Pinpoint the cell where the given text exists, returning its [x, y] midpoint coordinate. 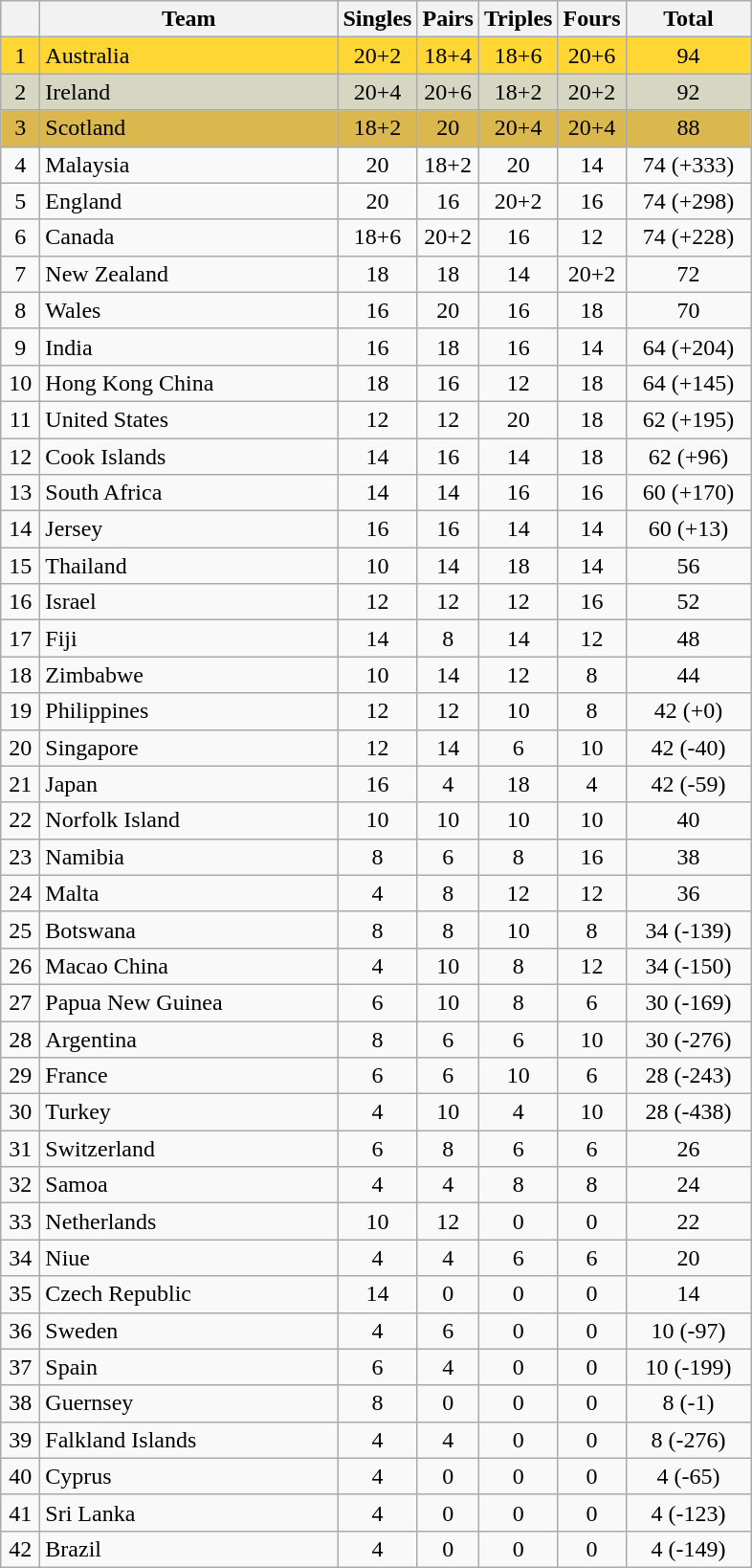
Norfolk Island [189, 820]
34 (-139) [689, 930]
21 [21, 784]
23 [21, 857]
13 [21, 493]
Botswana [189, 930]
Fours [591, 19]
42 (-59) [689, 784]
Ireland [189, 92]
60 (+170) [689, 493]
Brazil [189, 1549]
9 [21, 347]
5 [21, 201]
42 [21, 1549]
Japan [189, 784]
62 (+96) [689, 457]
Wales [189, 310]
Canada [189, 237]
42 (+0) [689, 711]
8 (-276) [689, 1440]
Niue [189, 1258]
Falkland Islands [189, 1440]
Singles [377, 19]
New Zealand [189, 274]
30 [21, 1112]
34 (-150) [689, 966]
3 [21, 128]
Samoa [189, 1185]
7 [21, 274]
Australia [189, 56]
Thailand [189, 566]
30 (-276) [689, 1039]
4 (-65) [689, 1476]
Netherlands [189, 1221]
France [189, 1076]
10 (-199) [689, 1367]
11 [21, 419]
92 [689, 92]
Switzerland [189, 1149]
17 [21, 638]
Turkey [189, 1112]
England [189, 201]
48 [689, 638]
South Africa [189, 493]
Cook Islands [189, 457]
18+4 [448, 56]
Argentina [189, 1039]
29 [21, 1076]
Guernsey [189, 1403]
Total [689, 19]
72 [689, 274]
44 [689, 675]
Scotland [189, 128]
4 (-123) [689, 1512]
31 [21, 1149]
74 (+228) [689, 237]
30 (-169) [689, 1002]
64 (+204) [689, 347]
India [189, 347]
United States [189, 419]
Singapore [189, 748]
34 [21, 1258]
Triples [519, 19]
Zimbabwe [189, 675]
33 [21, 1221]
2 [21, 92]
37 [21, 1367]
74 (+298) [689, 201]
39 [21, 1440]
Malta [189, 893]
Philippines [189, 711]
19 [21, 711]
Cyprus [189, 1476]
56 [689, 566]
41 [21, 1512]
70 [689, 310]
Team [189, 19]
Hong Kong China [189, 383]
Israel [189, 602]
Pairs [448, 19]
60 (+13) [689, 529]
25 [21, 930]
27 [21, 1002]
94 [689, 56]
88 [689, 128]
28 (-438) [689, 1112]
28 (-243) [689, 1076]
74 (+333) [689, 165]
Czech Republic [189, 1294]
64 (+145) [689, 383]
52 [689, 602]
35 [21, 1294]
Papua New Guinea [189, 1002]
8 (-1) [689, 1403]
Fiji [189, 638]
42 (-40) [689, 748]
Malaysia [189, 165]
32 [21, 1185]
Macao China [189, 966]
15 [21, 566]
Spain [189, 1367]
Sweden [189, 1331]
28 [21, 1039]
62 (+195) [689, 419]
1 [21, 56]
10 (-97) [689, 1331]
Namibia [189, 857]
Jersey [189, 529]
Sri Lanka [189, 1512]
4 (-149) [689, 1549]
